Return the (x, y) coordinate for the center point of the cell that contains the specified text.  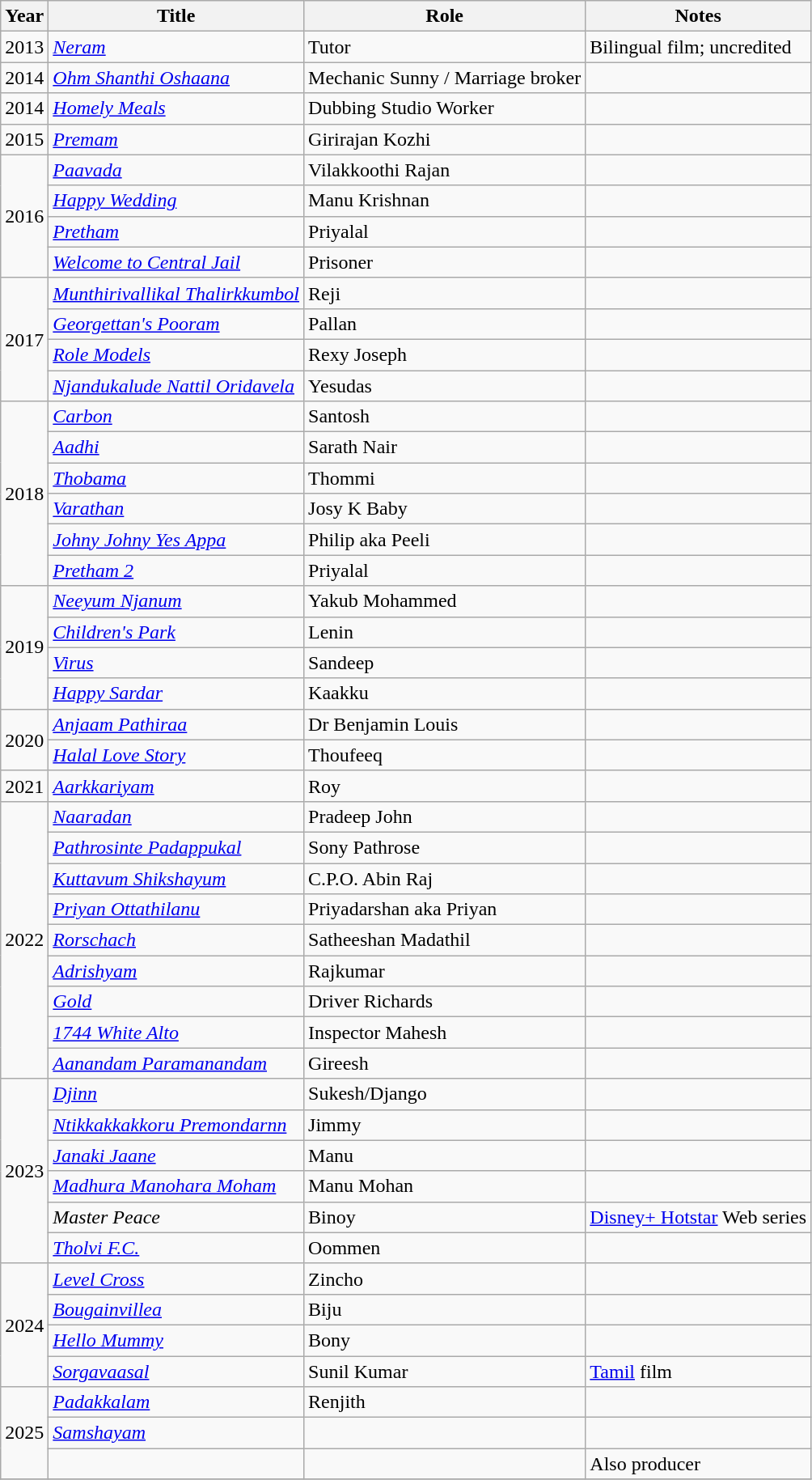
2016 (24, 216)
Dr Benjamin Louis (445, 724)
2023 (24, 1171)
2022 (24, 940)
Rexy Joseph (445, 354)
2020 (24, 740)
Madhura Manohara Moham (176, 1186)
Ohm Shanthi Oshaana (176, 78)
2018 (24, 494)
1744 White Alto (176, 1033)
Johny Johny Yes Appa (176, 540)
Yesudas (445, 386)
Adrishyam (176, 971)
Santosh (445, 417)
Varathan (176, 509)
2013 (24, 47)
Njandukalude Nattil Oridavela (176, 386)
Carbon (176, 417)
Kaakku (445, 693)
Zincho (445, 1279)
Mechanic Sunny / Marriage broker (445, 78)
Premam (176, 139)
2015 (24, 139)
Happy Wedding (176, 201)
C.P.O. Abin Raj (445, 878)
Gold (176, 1002)
Girirajan Kozhi (445, 139)
Roy (445, 786)
Lenin (445, 632)
2017 (24, 339)
Paavada (176, 170)
Bilingual film; uncredited (699, 47)
2019 (24, 647)
Year (24, 16)
Prisoner (445, 262)
2025 (24, 1433)
2021 (24, 786)
Welcome to Central Jail (176, 262)
Priyan Ottathilanu (176, 910)
Level Cross (176, 1279)
Sukesh/Django (445, 1094)
Kuttavum Shikshayum (176, 878)
Renjith (445, 1402)
Driver Richards (445, 1002)
Tamil film (699, 1372)
Manu Krishnan (445, 201)
Janaki Jaane (176, 1156)
Neeyum Njanum (176, 601)
Pretham (176, 231)
Josy K Baby (445, 509)
Manu (445, 1156)
Also producer (699, 1464)
Role Models (176, 354)
Oommen (445, 1248)
Hello Mummy (176, 1340)
Rajkumar (445, 971)
Pathrosinte Padappukal (176, 847)
Reji (445, 293)
Yakub Mohammed (445, 601)
Homely Meals (176, 108)
Aadhi (176, 447)
Master Peace (176, 1217)
Virus (176, 663)
Happy Sardar (176, 693)
Thobama (176, 478)
Title (176, 16)
Ntikkakkakkoru Premondarnn (176, 1125)
Sunil Kumar (445, 1372)
Philip aka Peeli (445, 540)
Georgettan's Pooram (176, 324)
Jimmy (445, 1125)
Children's Park (176, 632)
Sorgavaasal (176, 1372)
Sony Pathrose (445, 847)
Tutor (445, 47)
Priyadarshan aka Priyan (445, 910)
Aarkkariyam (176, 786)
Djinn (176, 1094)
Aanandam Paramanandam (176, 1063)
Pretham 2 (176, 570)
Padakkalam (176, 1402)
Neram (176, 47)
Anjaam Pathiraa (176, 724)
Disney+ Hotstar Web series (699, 1217)
Satheeshan Madathil (445, 940)
Biju (445, 1309)
Role (445, 16)
Vilakkoothi Rajan (445, 170)
Tholvi F.C. (176, 1248)
Sarath Nair (445, 447)
Dubbing Studio Worker (445, 108)
Samshayam (176, 1433)
Pradeep John (445, 816)
Rorschach (176, 940)
Sandeep (445, 663)
Inspector Mahesh (445, 1033)
Bougainvillea (176, 1309)
Bony (445, 1340)
Gireesh (445, 1063)
Pallan (445, 324)
Thommi (445, 478)
2024 (24, 1325)
Binoy (445, 1217)
Munthirivallikal Thalirkkumbol (176, 293)
Naaradan (176, 816)
Manu Mohan (445, 1186)
Thoufeeq (445, 755)
Notes (699, 16)
Halal Love Story (176, 755)
